Extract the (x, y) coordinate from the center of the cell holding the provided text.  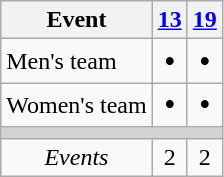
Event (76, 20)
Men's team (76, 61)
13 (170, 20)
19 (204, 20)
Women's team (76, 105)
Events (76, 157)
